Return [X, Y] of the center of cell containing provided text 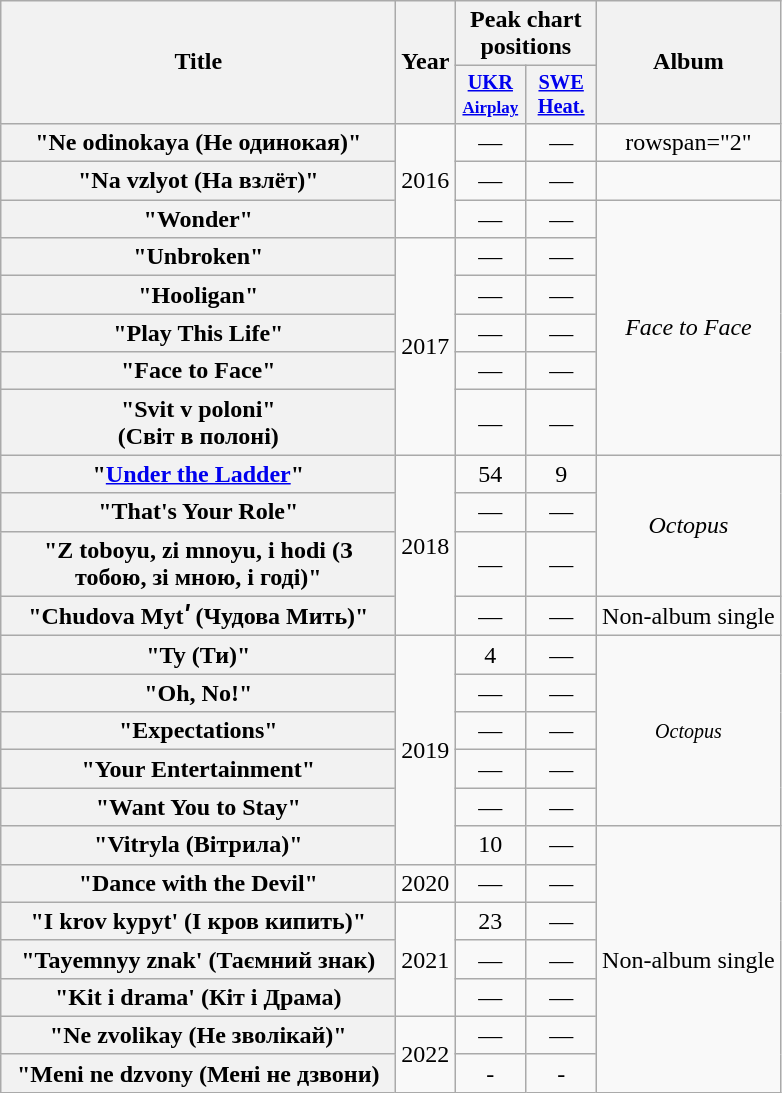
"Svit v poloni"(Світ в полоні) [198, 422]
"Dance with the Devil" [198, 883]
Face to Face [689, 328]
"Na vzlyot (На взлёт)" [198, 181]
2021 [426, 959]
"Want You to Stay" [198, 807]
2017 [426, 346]
4 [490, 655]
"Meni ne dzvony (Мені не дзвони) [198, 1073]
9 [562, 474]
2016 [426, 180]
2018 [426, 546]
2019 [426, 750]
"That's Your Role" [198, 512]
"Ty (Ти)" [198, 655]
"Ne zvolikay (Не зволікай)" [198, 1035]
"Ne odinokaya (Не одинокая)" [198, 142]
Album [689, 62]
"Oh, No!" [198, 693]
"Expectations" [198, 731]
"Your Entertainment" [198, 769]
Title [198, 62]
"Hooligan" [198, 295]
2022 [426, 1054]
"Vitryla (Вітрила)" [198, 845]
Peak chart positions [526, 34]
10 [490, 845]
SWEHeat. [562, 95]
23 [490, 921]
"Wonder" [198, 219]
"I krov kypyt' (І кров кипить)" [198, 921]
UKRAirplay [490, 95]
rowspan="2" [689, 142]
"Z toboyu, zi mnoyu, i hodi (З тобою, зі мною, і годі)" [198, 564]
"Face to Face" [198, 371]
"Play This Life" [198, 333]
"Kit i drama' (Кіт і Драма) [198, 997]
54 [490, 474]
"Chudova Mytʹ (Чудова Мить)" [198, 616]
"Unbroken" [198, 257]
2020 [426, 883]
"Under the Ladder" [198, 474]
Year [426, 62]
"Tayemnyy znak' (Таємний знак) [198, 959]
